Capture the cell that displays the provided text and extract its (X, Y) central coordinate. 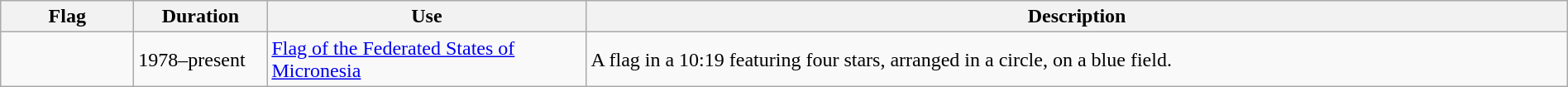
Flag (68, 17)
Flag of the Federated States of Micronesia (427, 60)
A flag in a 10:19 featuring four stars, arranged in a circle, on a blue field. (1077, 60)
Duration (200, 17)
Use (427, 17)
Description (1077, 17)
1978–present (200, 60)
